Capture the cell that displays the provided text and extract its [x, y] central coordinate. 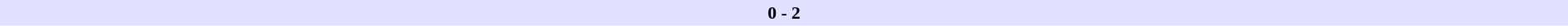
0 - 2 [784, 13]
